For the text-containing cell, return its midpoint in [X, Y] coordinate format. 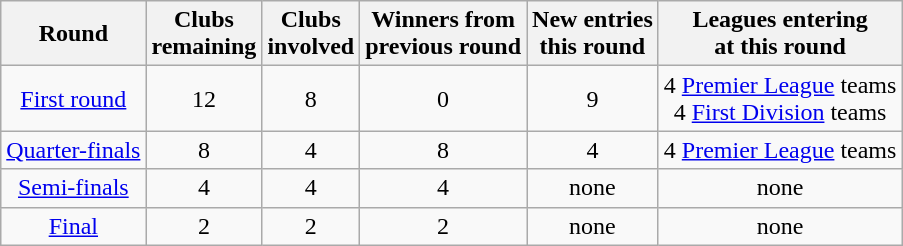
Clubsinvolved [311, 34]
Winners fromprevious round [444, 34]
Semi-finals [74, 188]
Round [74, 34]
Clubsremaining [204, 34]
12 [204, 98]
9 [593, 98]
Final [74, 226]
First round [74, 98]
0 [444, 98]
4 Premier League teams [780, 150]
Leagues enteringat this round [780, 34]
New entriesthis round [593, 34]
4 Premier League teams 4 First Division teams [780, 98]
Quarter-finals [74, 150]
